Return the [X, Y] coordinate for the center point of the cell that contains the specified text.  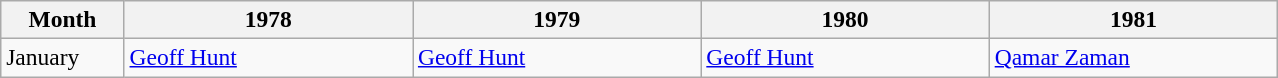
January [62, 57]
1980 [845, 19]
1981 [1133, 19]
Qamar Zaman [1133, 57]
1978 [268, 19]
1979 [556, 19]
Month [62, 19]
